Locate the cell with the specified text and output its [x, y] center coordinate. 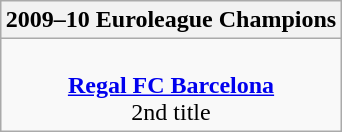
2009–10 Euroleague Champions [170, 20]
Regal FC Barcelona2nd title [170, 85]
